Return the (x, y) coordinate for the center point of the cell that contains the specified text.  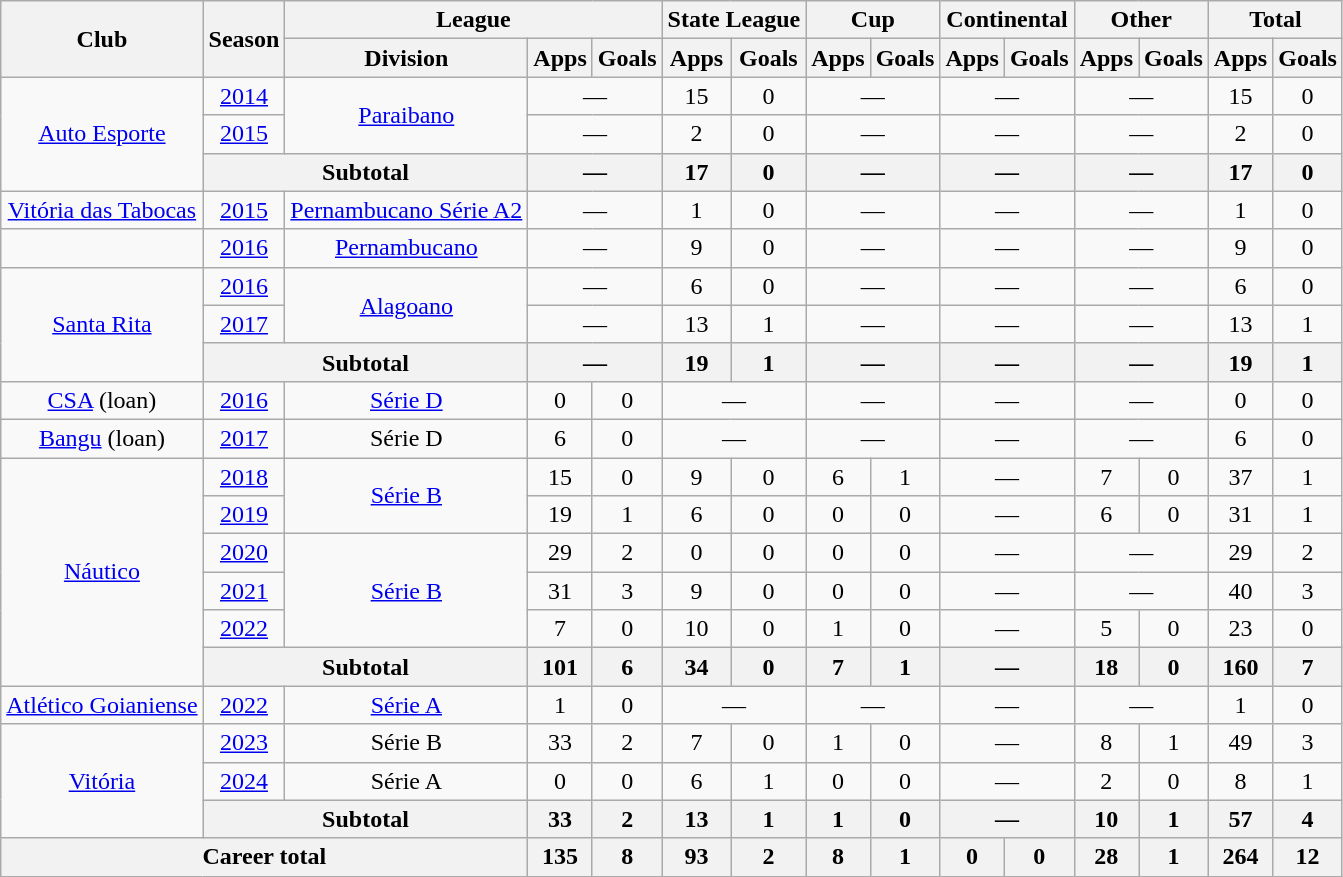
Bangu (loan) (102, 438)
40 (1240, 591)
Vitória das Tabocas (102, 210)
Other (1141, 20)
37 (1240, 477)
CSA (loan) (102, 400)
135 (560, 857)
49 (1240, 743)
Pernambucano (406, 248)
160 (1240, 667)
State League (734, 20)
2024 (244, 781)
Career total (264, 857)
2020 (244, 553)
Alagoano (406, 305)
Náutico (102, 572)
Atlético Goianiense (102, 705)
12 (1308, 857)
101 (560, 667)
Division (406, 58)
Continental (1007, 20)
Cup (873, 20)
18 (1106, 667)
Season (244, 39)
Club (102, 39)
Paraibano (406, 115)
28 (1106, 857)
2023 (244, 743)
34 (696, 667)
Total (1275, 20)
Vitória (102, 781)
2014 (244, 96)
2021 (244, 591)
Pernambucano Série A2 (406, 210)
2019 (244, 515)
Santa Rita (102, 324)
Auto Esporte (102, 134)
57 (1240, 819)
League (474, 20)
93 (696, 857)
2018 (244, 477)
264 (1240, 857)
4 (1308, 819)
5 (1106, 629)
23 (1240, 629)
